Provide the (X, Y) coordinate of the cell's center where the given text is located.  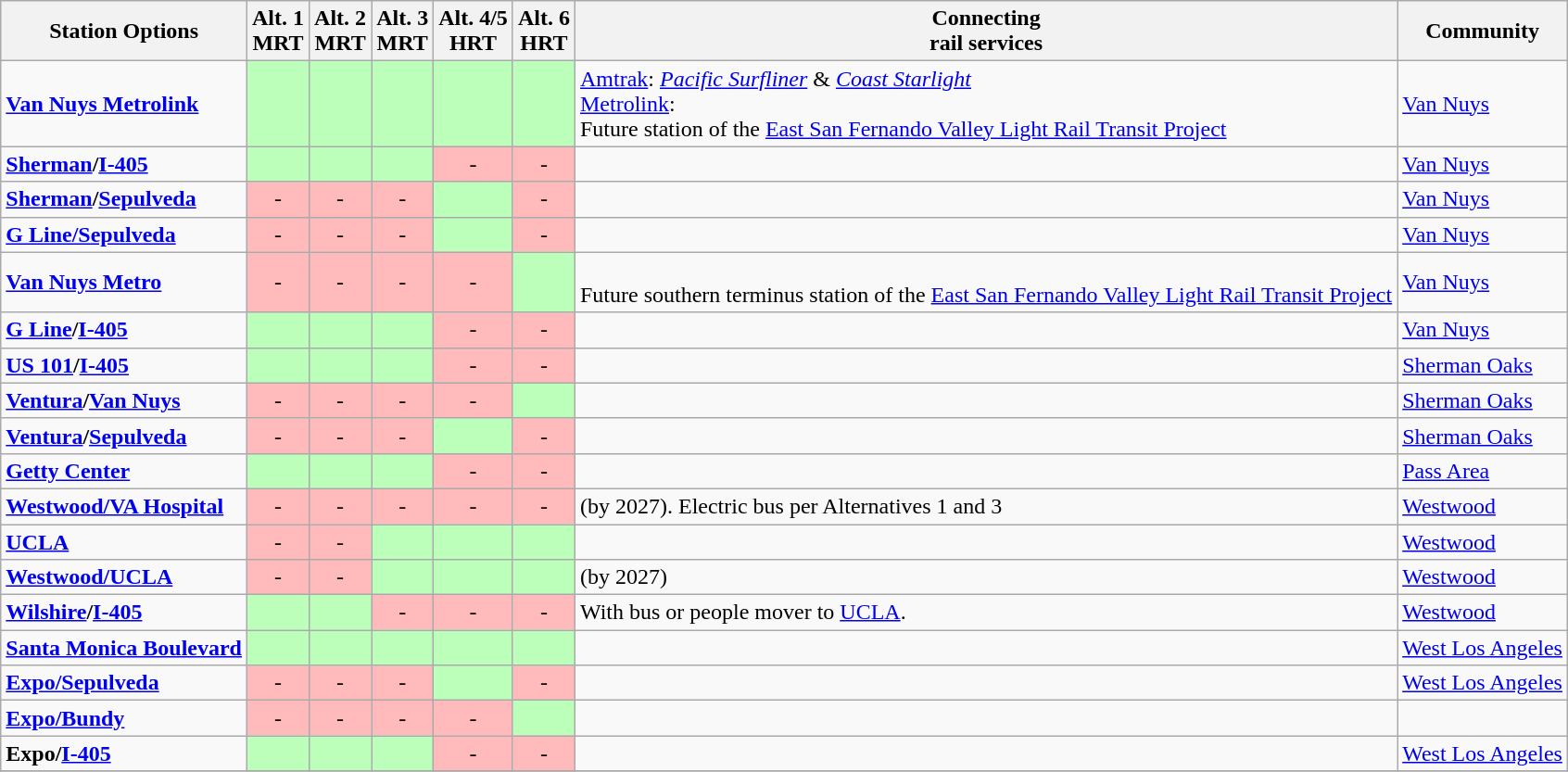
Westwood/UCLA (124, 577)
US 101/I-405 (124, 365)
Expo/Bundy (124, 718)
Amtrak: Pacific Surfliner & Coast Starlight Metrolink: Future station of the East San Fernando Valley Light Rail Transit Project (986, 104)
Community (1483, 32)
Alt. 2MRT (341, 32)
Wilshire/I-405 (124, 613)
UCLA (124, 542)
Van Nuys Metro (124, 282)
(by 2027) (986, 577)
Pass Area (1483, 471)
Santa Monica Boulevard (124, 648)
Alt. 1MRT (278, 32)
Alt. 6HRT (543, 32)
Getty Center (124, 471)
Van Nuys Metrolink (124, 104)
Station Options (124, 32)
Alt. 4/5HRT (474, 32)
Alt. 3MRT (402, 32)
With bus or people mover to UCLA. (986, 613)
Connectingrail services (986, 32)
Future southern terminus station of the East San Fernando Valley Light Rail Transit Project (986, 282)
(by 2027). Electric bus per Alternatives 1 and 3 (986, 506)
Expo/Sepulveda (124, 683)
G Line/Sepulveda (124, 234)
Sherman/I-405 (124, 164)
G Line/I-405 (124, 330)
Ventura/Sepulveda (124, 436)
Westwood/VA Hospital (124, 506)
Expo/I-405 (124, 753)
Sherman/Sepulveda (124, 199)
Ventura/Van Nuys (124, 400)
